Return (X, Y) of the center of cell containing provided text 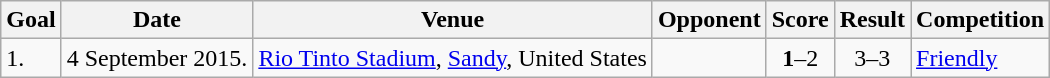
Result (872, 20)
1. (31, 58)
Opponent (709, 20)
1–2 (800, 58)
Venue (453, 20)
4 September 2015. (157, 58)
Goal (31, 20)
Date (157, 20)
Score (800, 20)
Rio Tinto Stadium, Sandy, United States (453, 58)
3–3 (872, 58)
Competition (980, 20)
Friendly (980, 58)
